Extract the (x, y) coordinate from the center of the cell holding the provided text.  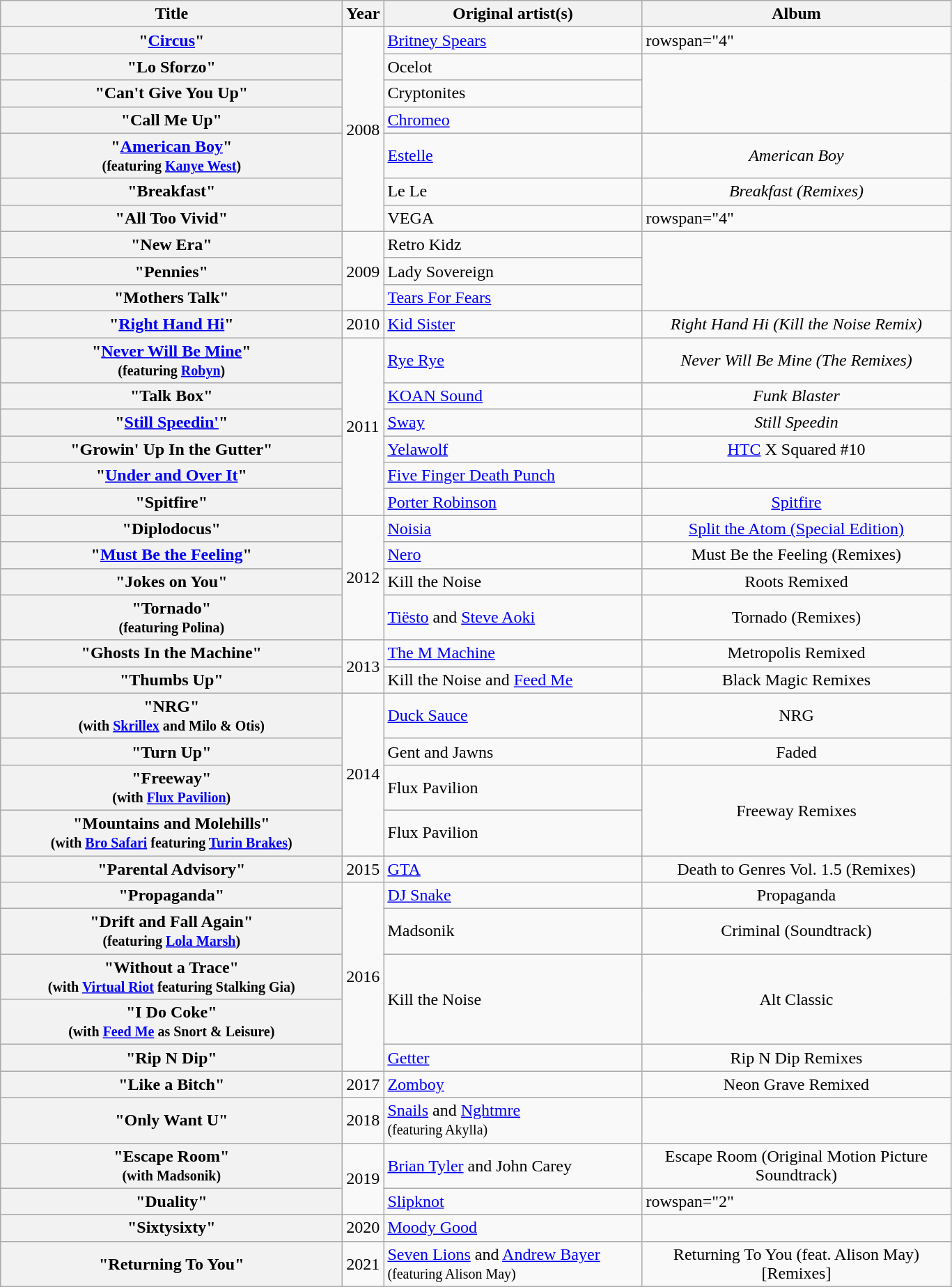
"Parental Advisory" (171, 868)
"Jokes on You" (171, 582)
Yelawolf (513, 449)
DJ Snake (513, 896)
Right Hand Hi (Kill the Noise Remix) (797, 324)
"Never Will Be Mine"(featuring Robyn) (171, 359)
"Lo Sforzo" (171, 67)
"Can't Give You Up" (171, 93)
Funk Blaster (797, 396)
"Only Want U" (171, 1120)
GTA (513, 868)
"Circus" (171, 40)
"Rip N Dip" (171, 1058)
VEGA (513, 218)
2014 (364, 774)
"Like a Bitch" (171, 1084)
"Sixtysixty" (171, 1228)
Tiësto and Steve Aoki (513, 617)
"Duality" (171, 1201)
Slipknot (513, 1201)
Seven Lions and Andrew Bayer (featuring Alison May) (513, 1263)
"Call Me Up" (171, 120)
rowspan="2" (797, 1201)
"Turn Up" (171, 751)
"Ghosts In the Machine" (171, 653)
Duck Sauce (513, 716)
2008 (364, 130)
Black Magic Remixes (797, 680)
American Boy (797, 156)
Estelle (513, 156)
Brian Tyler and John Carey (513, 1166)
"Mothers Talk" (171, 297)
"Under and Over It" (171, 476)
Propaganda (797, 896)
Metropolis Remixed (797, 653)
Madsonik (513, 932)
2011 (364, 426)
Death to Genres Vol. 1.5 (Remixes) (797, 868)
"Without a Trace"(with Virtual Riot featuring Stalking Gia) (171, 976)
Cryptonites (513, 93)
"Talk Box" (171, 396)
Never Will Be Mine (The Remixes) (797, 359)
Rye Rye (513, 359)
2018 (364, 1120)
Criminal (Soundtrack) (797, 932)
"Breakfast" (171, 192)
2020 (364, 1228)
Breakfast (Remixes) (797, 192)
2016 (364, 976)
Le Le (513, 192)
2012 (364, 578)
KOAN Sound (513, 396)
"Right Hand Hi" (171, 324)
Sway (513, 423)
"Escape Room" (with Madsonik) (171, 1166)
Still Speedin (797, 423)
"New Era" (171, 244)
Noisia (513, 529)
"Mountains and Molehills"(with Bro Safari featuring Turin Brakes) (171, 833)
2015 (364, 868)
"Freeway"(with Flux Pavilion) (171, 787)
"American Boy"(featuring Kanye West) (171, 156)
"Must Be the Feeling" (171, 555)
Year (364, 14)
Gent and Jawns (513, 751)
Getter (513, 1058)
HTC X Squared #10 (797, 449)
"Propaganda" (171, 896)
"Diplodocus" (171, 529)
Ocelot (513, 67)
"Pennies" (171, 271)
Split the Atom (Special Edition) (797, 529)
"All Too Vivid" (171, 218)
2019 (364, 1178)
Alt Classic (797, 999)
NRG (797, 716)
Must Be the Feeling (Remixes) (797, 555)
Chromeo (513, 120)
Kill the Noise and Feed Me (513, 680)
Freeway Remixes (797, 810)
2021 (364, 1263)
Britney Spears (513, 40)
"Thumbs Up" (171, 680)
Spitfire (797, 502)
Lady Sovereign (513, 271)
"Spitfire" (171, 502)
"Tornado"(featuring Polina) (171, 617)
The M Machine (513, 653)
Rip N Dip Remixes (797, 1058)
2009 (364, 271)
"I Do Coke"(with Feed Me as Snort & Leisure) (171, 1022)
Tornado (Remixes) (797, 617)
Five Finger Death Punch (513, 476)
Original artist(s) (513, 14)
Retro Kidz (513, 244)
Title (171, 14)
Roots Remixed (797, 582)
Neon Grave Remixed (797, 1084)
"NRG"(with Skrillex and Milo & Otis) (171, 716)
Moody Good (513, 1228)
Escape Room (Original Motion Picture Soundtrack) (797, 1166)
Kid Sister (513, 324)
"Still Speedin'" (171, 423)
"Drift and Fall Again"(featuring Lola Marsh) (171, 932)
Porter Robinson (513, 502)
Snails and Nghtmre (featuring Akylla) (513, 1120)
Album (797, 14)
Tears For Fears (513, 297)
2017 (364, 1084)
2010 (364, 324)
Faded (797, 751)
Returning To You (feat. Alison May) [Remixes] (797, 1263)
Zomboy (513, 1084)
Nero (513, 555)
2013 (364, 666)
"Growin' Up In the Gutter" (171, 449)
"Returning To You" (171, 1263)
